Locate the cell with the specified text and output its [X, Y] center coordinate. 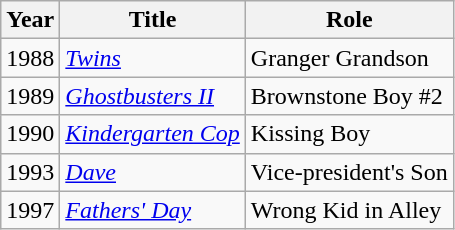
Kissing Boy [349, 134]
Fathers' Day [153, 210]
Year [30, 20]
1993 [30, 172]
Vice-president's Son [349, 172]
1988 [30, 58]
Title [153, 20]
Kindergarten Cop [153, 134]
Role [349, 20]
1997 [30, 210]
Brownstone Boy #2 [349, 96]
Wrong Kid in Alley [349, 210]
Granger Grandson [349, 58]
Twins [153, 58]
Dave [153, 172]
1990 [30, 134]
1989 [30, 96]
Ghostbusters II [153, 96]
